Find where the given text appears and provide that cell's center as (x, y) coordinate. 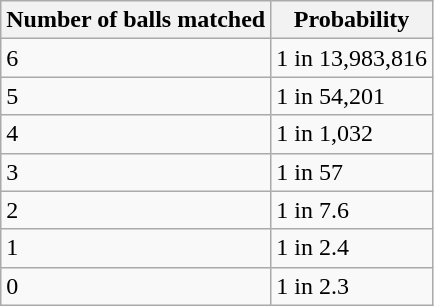
Probability (352, 20)
2 (136, 210)
Number of balls matched (136, 20)
0 (136, 286)
1 in 2.4 (352, 248)
1 in 2.3 (352, 286)
1 in 1,032 (352, 134)
1 in 7.6 (352, 210)
5 (136, 96)
1 in 54,201 (352, 96)
6 (136, 58)
1 (136, 248)
3 (136, 172)
4 (136, 134)
1 in 57 (352, 172)
1 in 13,983,816 (352, 58)
